Detect which cell encompasses the target text, then output its (X, Y) center coordinate. 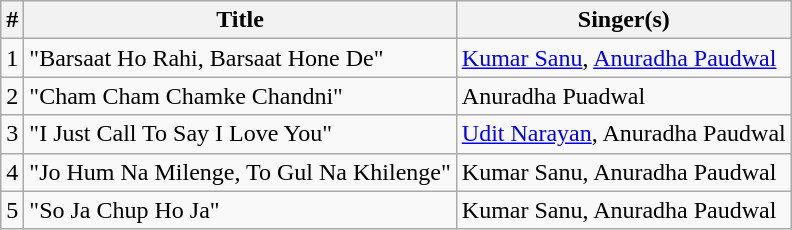
5 (12, 210)
"Barsaat Ho Rahi, Barsaat Hone De" (240, 58)
2 (12, 96)
Title (240, 20)
"Jo Hum Na Milenge, To Gul Na Khilenge" (240, 172)
"Cham Cham Chamke Chandni" (240, 96)
"So Ja Chup Ho Ja" (240, 210)
Udit Narayan, Anuradha Paudwal (624, 134)
1 (12, 58)
Anuradha Puadwal (624, 96)
3 (12, 134)
# (12, 20)
"I Just Call To Say I Love You" (240, 134)
Singer(s) (624, 20)
4 (12, 172)
